Detect which cell encompasses the target text, then output its (x, y) center coordinate. 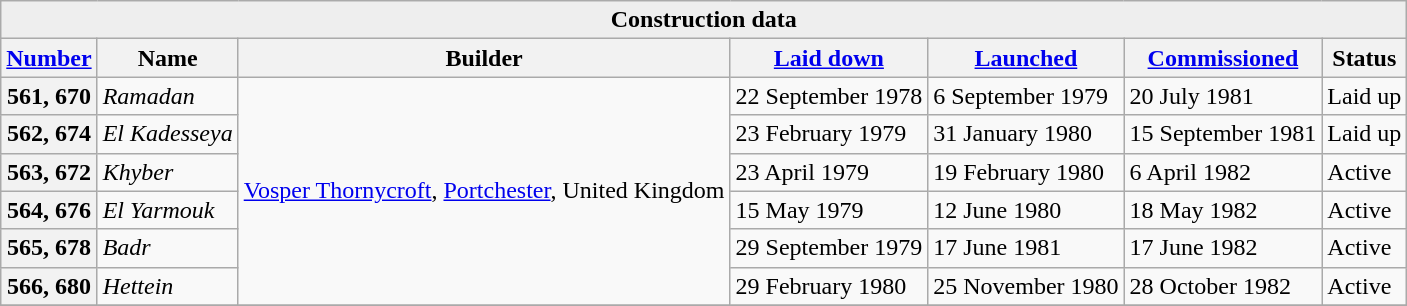
562, 674 (49, 134)
El Kadesseya (168, 134)
18 May 1982 (1223, 210)
29 September 1979 (829, 248)
22 September 1978 (829, 96)
Laid down (829, 58)
Construction data (704, 20)
31 January 1980 (1026, 134)
Khyber (168, 172)
6 September 1979 (1026, 96)
Hettein (168, 286)
Badr (168, 248)
29 February 1980 (829, 286)
561, 670 (49, 96)
15 September 1981 (1223, 134)
12 June 1980 (1026, 210)
19 February 1980 (1026, 172)
6 April 1982 (1223, 172)
565, 678 (49, 248)
Vosper Thornycroft, Portchester, United Kingdom (484, 191)
Ramadan (168, 96)
15 May 1979 (829, 210)
23 April 1979 (829, 172)
564, 676 (49, 210)
Name (168, 58)
Builder (484, 58)
563, 672 (49, 172)
17 June 1981 (1026, 248)
Commissioned (1223, 58)
El Yarmouk (168, 210)
20 July 1981 (1223, 96)
Status (1364, 58)
Launched (1026, 58)
Number (49, 58)
566, 680 (49, 286)
23 February 1979 (829, 134)
25 November 1980 (1026, 286)
28 October 1982 (1223, 286)
17 June 1982 (1223, 248)
